Pinpoint the cell where the given text exists, returning its [x, y] midpoint coordinate. 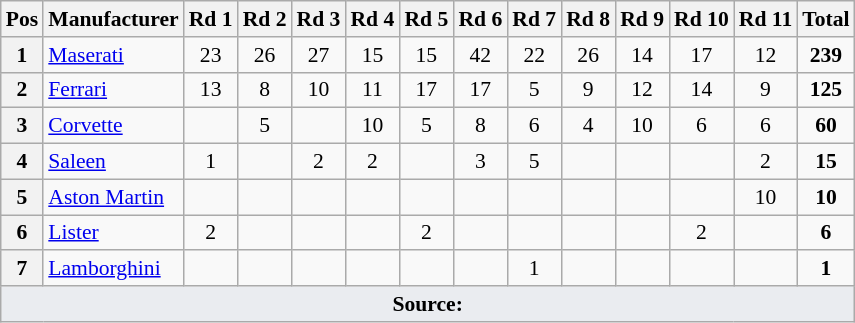
11 [372, 90]
Rd 9 [642, 19]
239 [826, 55]
Corvette [113, 126]
Rd 8 [588, 19]
7 [22, 269]
Rd 10 [702, 19]
Source: [428, 304]
Rd 2 [265, 19]
Rd 7 [534, 19]
Aston Martin [113, 197]
Lister [113, 233]
42 [480, 55]
23 [211, 55]
Manufacturer [113, 19]
Rd 11 [766, 19]
Rd 1 [211, 19]
Total [826, 19]
27 [319, 55]
Rd 6 [480, 19]
Pos [22, 19]
Ferrari [113, 90]
22 [534, 55]
125 [826, 90]
Rd 4 [372, 19]
Rd 5 [426, 19]
Saleen [113, 162]
13 [211, 90]
Rd 3 [319, 19]
Maserati [113, 55]
Lamborghini [113, 269]
60 [826, 126]
